Extract the (X, Y) coordinate from the center of the cell holding the provided text.  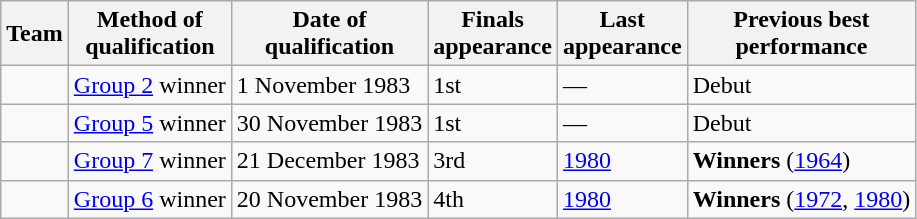
Winners (1964) (802, 161)
Team (35, 34)
Group 6 winner (150, 199)
Finalsappearance (493, 34)
Previous bestperformance (802, 34)
Method ofqualification (150, 34)
21 December 1983 (329, 161)
Group 5 winner (150, 123)
1 November 1983 (329, 85)
Lastappearance (622, 34)
4th (493, 199)
3rd (493, 161)
Group 7 winner (150, 161)
Date ofqualification (329, 34)
Group 2 winner (150, 85)
30 November 1983 (329, 123)
20 November 1983 (329, 199)
Winners (1972, 1980) (802, 199)
